For the text-containing cell, return its midpoint in [x, y] coordinate format. 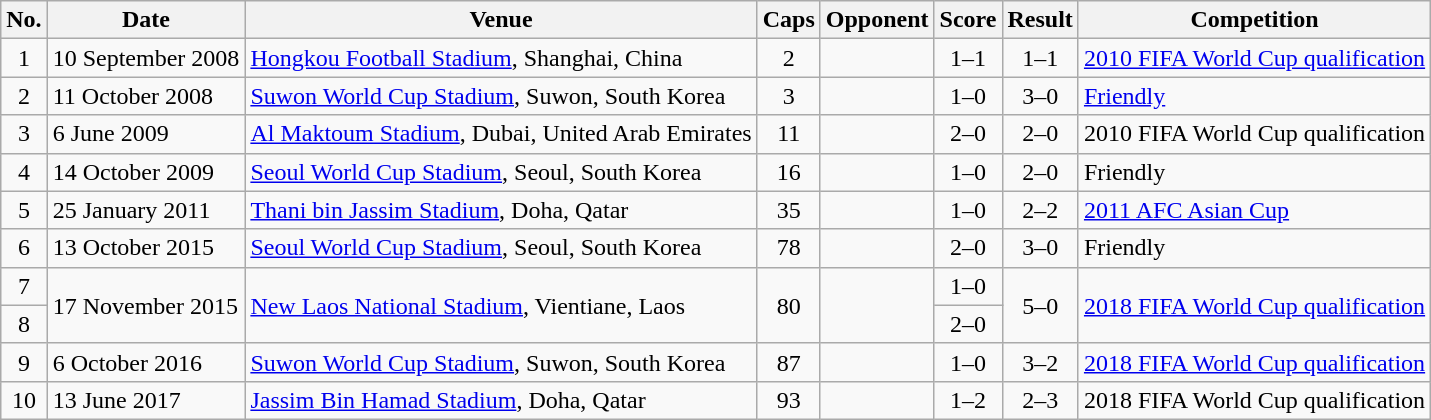
2–3 [1040, 400]
Venue [501, 20]
No. [24, 20]
Competition [1254, 20]
1–2 [968, 400]
11 [788, 134]
Al Maktoum Stadium, Dubai, United Arab Emirates [501, 134]
Opponent [877, 20]
93 [788, 400]
6 June 2009 [146, 134]
14 October 2009 [146, 172]
5 [24, 210]
Caps [788, 20]
10 [24, 400]
17 November 2015 [146, 305]
Thani bin Jassim Stadium, Doha, Qatar [501, 210]
5–0 [1040, 305]
11 October 2008 [146, 96]
16 [788, 172]
35 [788, 210]
Date [146, 20]
4 [24, 172]
Score [968, 20]
13 October 2015 [146, 248]
80 [788, 305]
2–2 [1040, 210]
78 [788, 248]
8 [24, 324]
10 September 2008 [146, 58]
Result [1040, 20]
9 [24, 362]
6 [24, 248]
13 June 2017 [146, 400]
7 [24, 286]
87 [788, 362]
1 [24, 58]
Hongkou Football Stadium, Shanghai, China [501, 58]
New Laos National Stadium, Vientiane, Laos [501, 305]
Jassim Bin Hamad Stadium, Doha, Qatar [501, 400]
2011 AFC Asian Cup [1254, 210]
6 October 2016 [146, 362]
3–2 [1040, 362]
25 January 2011 [146, 210]
